Locate the cell with the specified text and output its (x, y) center coordinate. 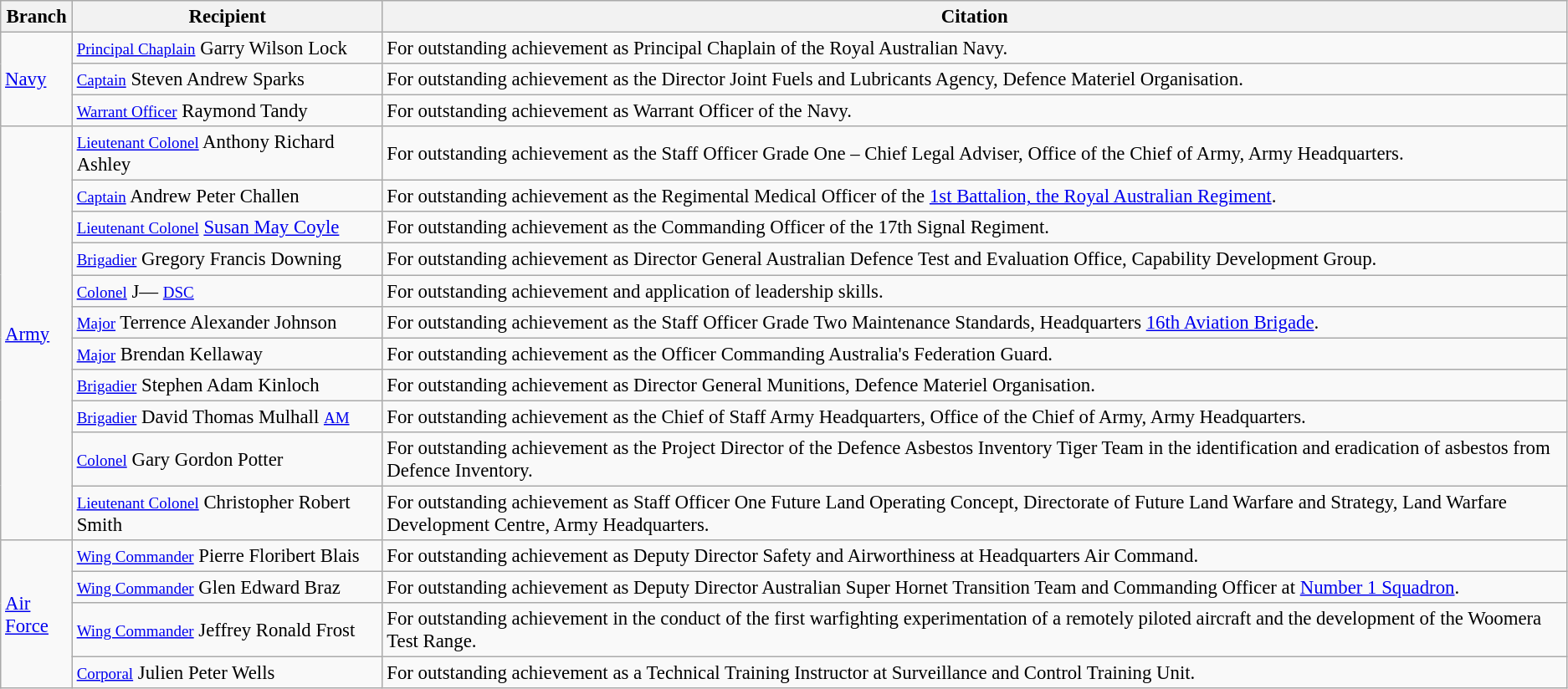
Colonel Gary Gordon Potter (228, 460)
For outstanding achievement as the Staff Officer Grade One – Chief Legal Adviser, Office of the Chief of Army, Army Headquarters. (975, 154)
For outstanding achievement as a Technical Training Instructor at Surveillance and Control Training Unit. (975, 673)
Citation (975, 17)
Colonel J— DSC (228, 291)
For outstanding achievement as the Officer Commanding Australia's Federation Guard. (975, 354)
For outstanding achievement and application of leadership skills. (975, 291)
Navy (37, 80)
Lieutenant Colonel Anthony Richard Ashley (228, 154)
Principal Chaplain Garry Wilson Lock (228, 48)
For outstanding achievement as the Staff Officer Grade Two Maintenance Standards, Headquarters 16th Aviation Brigade. (975, 322)
Warrant Officer Raymond Tandy (228, 111)
Captain Steven Andrew Sparks (228, 79)
For outstanding achievement as the Chief of Staff Army Headquarters, Office of the Chief of Army, Army Headquarters. (975, 416)
Wing Commander Glen Edward Braz (228, 587)
Wing Commander Jeffrey Ronald Frost (228, 630)
Major Brendan Kellaway (228, 354)
For outstanding achievement as Deputy Director Safety and Airworthiness at Headquarters Air Command. (975, 556)
For outstanding achievement as the Director Joint Fuels and Lubricants Agency, Defence Materiel Organisation. (975, 79)
Brigadier Stephen Adam Kinloch (228, 385)
Captain Andrew Peter Challen (228, 196)
Brigadier David Thomas Mulhall AM (228, 416)
For outstanding achievement as Deputy Director Australian Super Hornet Transition Team and Commanding Officer at Number 1 Squadron. (975, 587)
Army (37, 333)
For outstanding achievement as Principal Chaplain of the Royal Australian Navy. (975, 48)
Corporal Julien Peter Wells (228, 673)
Brigadier Gregory Francis Downing (228, 259)
Lieutenant Colonel Christopher Robert Smith (228, 513)
Air Force (37, 614)
For outstanding achievement as the Regimental Medical Officer of the 1st Battalion, the Royal Australian Regiment. (975, 196)
For outstanding achievement as Director General Australian Defence Test and Evaluation Office, Capability Development Group. (975, 259)
Branch (37, 17)
For outstanding achievement as Warrant Officer of the Navy. (975, 111)
Major Terrence Alexander Johnson (228, 322)
Recipient (228, 17)
For outstanding achievement as the Commanding Officer of the 17th Signal Regiment. (975, 228)
Wing Commander Pierre Floribert Blais (228, 556)
For outstanding achievement as Director General Munitions, Defence Materiel Organisation. (975, 385)
Lieutenant Colonel Susan May Coyle (228, 228)
